Provide the [x, y] coordinate of the cell's center where the given text is located.  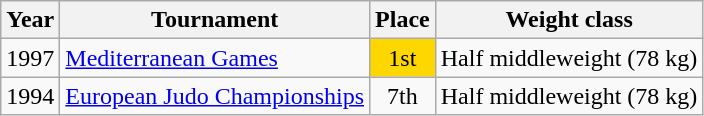
Mediterranean Games [215, 58]
7th [403, 96]
Tournament [215, 20]
1st [403, 58]
1994 [30, 96]
Weight class [569, 20]
European Judo Championships [215, 96]
Year [30, 20]
1997 [30, 58]
Place [403, 20]
